From the cell containing the given text, extract its center point as (x, y) coordinate. 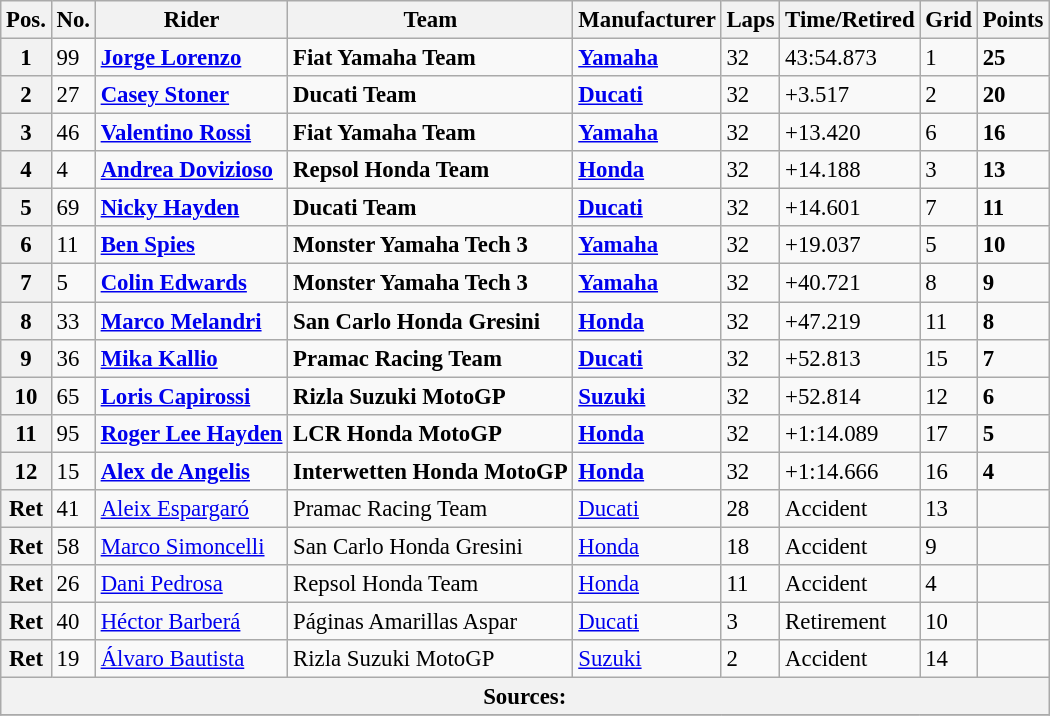
Colin Edwards (191, 283)
Páginas Amarillas Aspar (430, 621)
Jorge Lorenzo (191, 58)
Andrea Dovizioso (191, 170)
27 (73, 95)
Grid (948, 20)
Team (430, 20)
14 (948, 659)
18 (750, 546)
+52.814 (850, 396)
58 (73, 546)
43:54.873 (850, 58)
+13.420 (850, 133)
Ben Spies (191, 245)
LCR Honda MotoGP (430, 433)
69 (73, 208)
+14.601 (850, 208)
Dani Pedrosa (191, 584)
25 (1012, 58)
33 (73, 321)
36 (73, 358)
Nicky Hayden (191, 208)
99 (73, 58)
Álvaro Bautista (191, 659)
+3.517 (850, 95)
Laps (750, 20)
26 (73, 584)
Alex de Angelis (191, 471)
Retirement (850, 621)
28 (750, 509)
Casey Stoner (191, 95)
95 (73, 433)
17 (948, 433)
+19.037 (850, 245)
Loris Capirossi (191, 396)
+14.188 (850, 170)
Interwetten Honda MotoGP (430, 471)
Marco Simoncelli (191, 546)
Héctor Barberá (191, 621)
Valentino Rossi (191, 133)
Roger Lee Hayden (191, 433)
+1:14.089 (850, 433)
19 (73, 659)
Pos. (26, 20)
Mika Kallio (191, 358)
No. (73, 20)
40 (73, 621)
Time/Retired (850, 20)
+52.813 (850, 358)
Manufacturer (647, 20)
Sources: (525, 697)
65 (73, 396)
+40.721 (850, 283)
Marco Melandri (191, 321)
+47.219 (850, 321)
Rider (191, 20)
Points (1012, 20)
46 (73, 133)
41 (73, 509)
20 (1012, 95)
+1:14.666 (850, 471)
Aleix Espargaró (191, 509)
